Output the [x, y] coordinate of the center of the cell containing the given text.  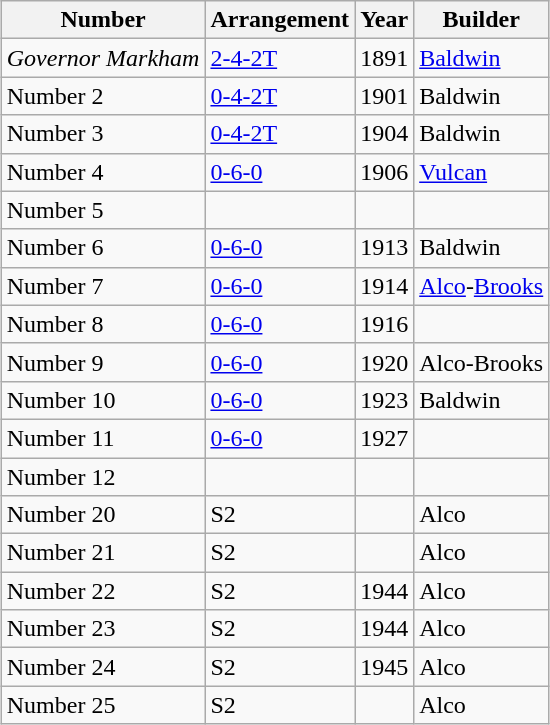
1916 [384, 324]
2-4-2T [280, 58]
1906 [384, 172]
Number 10 [103, 400]
Builder [482, 20]
Vulcan [482, 172]
1901 [384, 96]
Number 4 [103, 172]
Number 9 [103, 362]
Number [103, 20]
1914 [384, 286]
Number 24 [103, 667]
Governor Markham [103, 58]
Number 20 [103, 515]
Number 8 [103, 324]
Year [384, 20]
Arrangement [280, 20]
Number 6 [103, 248]
Number 5 [103, 210]
Number 22 [103, 591]
1927 [384, 438]
1945 [384, 667]
Number 3 [103, 134]
Number 7 [103, 286]
1920 [384, 362]
Number 21 [103, 553]
Number 25 [103, 705]
1913 [384, 248]
Number 12 [103, 477]
1904 [384, 134]
Number 11 [103, 438]
Number 23 [103, 629]
1923 [384, 400]
Number 2 [103, 96]
1891 [384, 58]
